Return (X, Y) of the center of cell containing provided text 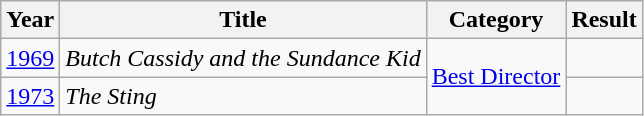
Butch Cassidy and the Sundance Kid (243, 58)
1973 (30, 96)
Best Director (496, 77)
Title (243, 20)
Result (604, 20)
The Sting (243, 96)
1969 (30, 58)
Year (30, 20)
Category (496, 20)
